From the cell containing the given text, extract its center point as (x, y) coordinate. 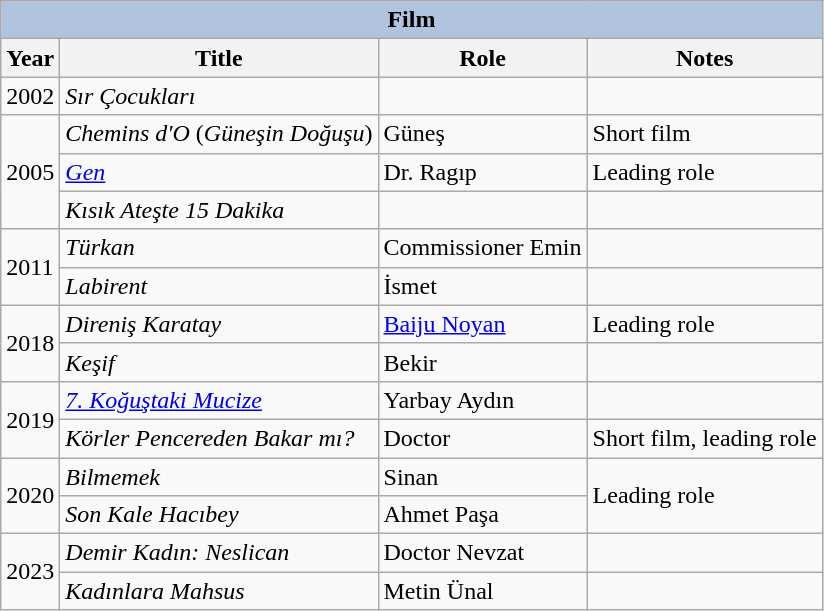
2018 (30, 343)
Short film, leading role (704, 438)
Metin Ünal (482, 591)
İsmet (482, 286)
Sır Çocukları (219, 96)
Role (482, 58)
2020 (30, 496)
2005 (30, 172)
Title (219, 58)
Labirent (219, 286)
Sinan (482, 477)
Bilmemek (219, 477)
Doctor Nevzat (482, 553)
Körler Pencereden Bakar mı? (219, 438)
Notes (704, 58)
2011 (30, 267)
Son Kale Hacıbey (219, 515)
Gen (219, 172)
7. Koğuştaki Mucize (219, 400)
Dr. Ragıp (482, 172)
Demir Kadın: Neslican (219, 553)
Keşif (219, 362)
Kısık Ateşte 15 Dakika (219, 210)
Film (412, 20)
Türkan (219, 248)
Short film (704, 134)
Kadınlara Mahsus (219, 591)
2023 (30, 572)
Ahmet Paşa (482, 515)
Chemins d'O (Güneşin Doğuşu) (219, 134)
Bekir (482, 362)
Year (30, 58)
Doctor (482, 438)
Baiju Noyan (482, 324)
Commissioner Emin (482, 248)
Direniş Karatay (219, 324)
2019 (30, 419)
Yarbay Aydın (482, 400)
Güneş (482, 134)
2002 (30, 96)
